From the cell containing the given text, extract its center point as [X, Y] coordinate. 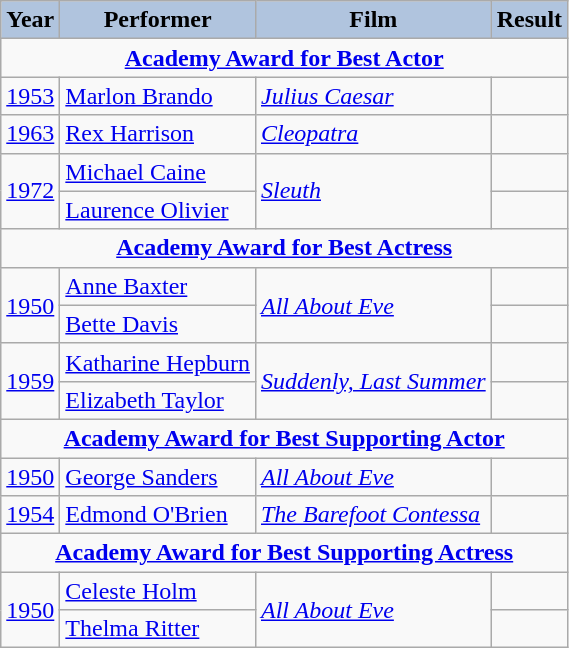
Elizabeth Taylor [158, 400]
Celeste Holm [158, 591]
Sleuth [373, 191]
Performer [158, 20]
1953 [30, 96]
Academy Award for Best Supporting Actress [284, 553]
Suddenly, Last Summer [373, 381]
1963 [30, 134]
Julius Caesar [373, 96]
Anne Baxter [158, 286]
Bette Davis [158, 324]
1959 [30, 381]
Year [30, 20]
Academy Award for Best Supporting Actor [284, 438]
The Barefoot Contessa [373, 515]
Film [373, 20]
Rex Harrison [158, 134]
Katharine Hepburn [158, 362]
Cleopatra [373, 134]
Marlon Brando [158, 96]
Edmond O'Brien [158, 515]
Academy Award for Best Actor [284, 58]
George Sanders [158, 477]
1954 [30, 515]
Michael Caine [158, 172]
Result [529, 20]
Laurence Olivier [158, 210]
1972 [30, 191]
Academy Award for Best Actress [284, 248]
Thelma Ritter [158, 629]
